Capture the cell that displays the provided text and extract its [x, y] central coordinate. 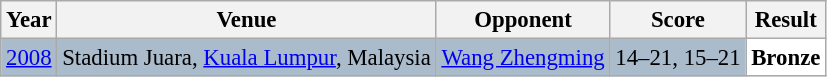
Year [29, 20]
14–21, 15–21 [678, 58]
Opponent [523, 20]
Bronze [786, 58]
Score [678, 20]
2008 [29, 58]
Venue [246, 20]
Stadium Juara, Kuala Lumpur, Malaysia [246, 58]
Result [786, 20]
Wang Zhengming [523, 58]
